Pinpoint the cell where the given text exists, returning its (X, Y) midpoint coordinate. 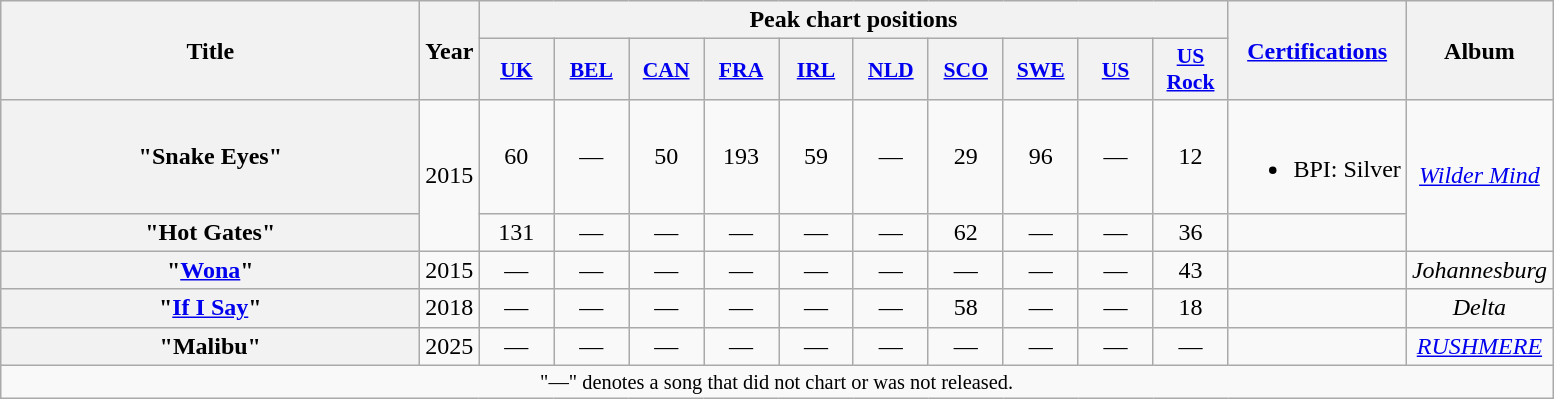
Year (450, 50)
USRock (1190, 70)
12 (1190, 156)
RUSHMERE (1479, 346)
SWE (1040, 70)
50 (666, 156)
Album (1479, 50)
43 (1190, 270)
Wilder Mind (1479, 176)
Title (210, 50)
BEL (592, 70)
2018 (450, 308)
193 (742, 156)
18 (1190, 308)
"If I Say" (210, 308)
UK (516, 70)
59 (816, 156)
BPI: Silver (1317, 156)
36 (1190, 232)
US (1116, 70)
Certifications (1317, 50)
SCO (966, 70)
62 (966, 232)
58 (966, 308)
2025 (450, 346)
"—" denotes a song that did not chart or was not released. (777, 382)
131 (516, 232)
Johannesburg (1479, 270)
NLD (890, 70)
FRA (742, 70)
"Hot Gates" (210, 232)
60 (516, 156)
IRL (816, 70)
"Wona" (210, 270)
Peak chart positions (854, 20)
"Malibu" (210, 346)
"Snake Eyes" (210, 156)
CAN (666, 70)
29 (966, 156)
Delta (1479, 308)
96 (1040, 156)
